Determine the [X, Y] coordinate at the center of the cell enclosing the given text.  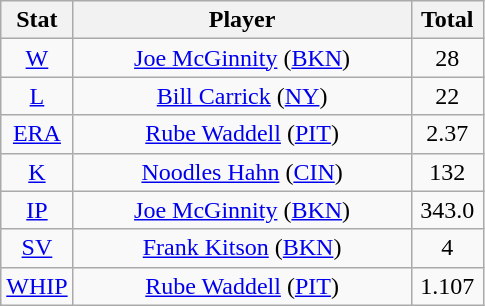
132 [447, 172]
2.37 [447, 134]
22 [447, 96]
Frank Kitson (BKN) [242, 248]
Stat [37, 20]
Player [242, 20]
W [37, 58]
1.107 [447, 286]
K [37, 172]
28 [447, 58]
4 [447, 248]
Noodles Hahn (CIN) [242, 172]
L [37, 96]
WHIP [37, 286]
IP [37, 210]
SV [37, 248]
Bill Carrick (NY) [242, 96]
343.0 [447, 210]
Total [447, 20]
ERA [37, 134]
